From the cell containing the given text, extract its center point as (X, Y) coordinate. 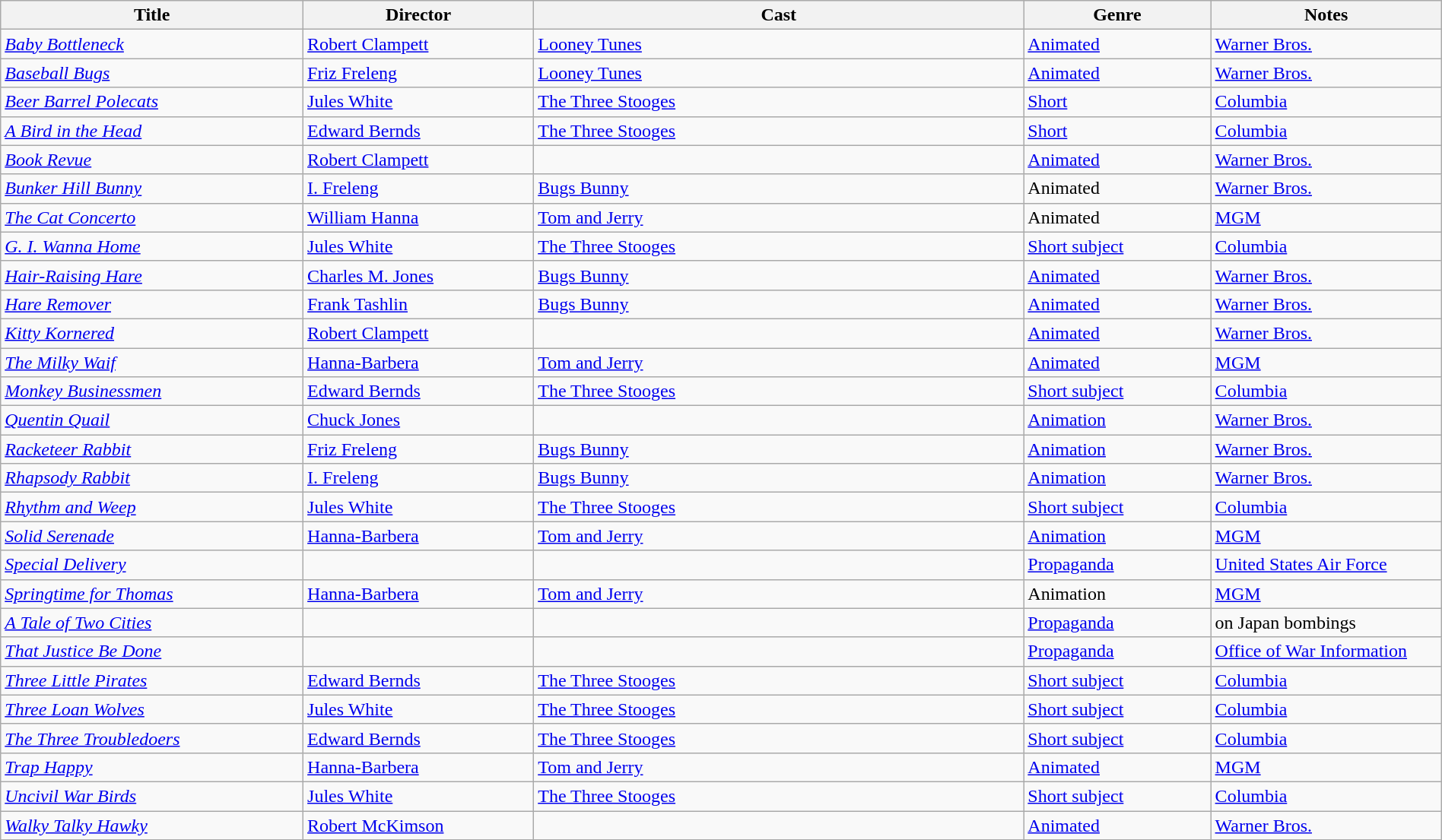
Beer Barrel Polecats (152, 102)
Racketeer Rabbit (152, 449)
United States Air Force (1326, 565)
Baby Bottleneck (152, 44)
Frank Tashlin (418, 304)
The Milky Waif (152, 363)
Bunker Hill Bunny (152, 189)
Springtime for Thomas (152, 594)
Notes (1326, 15)
Kitty Kornered (152, 333)
Uncivil War Birds (152, 796)
Three Loan Wolves (152, 709)
Rhapsody Rabbit (152, 478)
on Japan bombings (1326, 623)
Hare Remover (152, 304)
A Bird in the Head (152, 131)
Trap Happy (152, 767)
Charles M. Jones (418, 275)
Cast (779, 15)
The Cat Concerto (152, 217)
Quentin Quail (152, 420)
Special Delivery (152, 565)
The Three Troubledoers (152, 738)
Hair-Raising Hare (152, 275)
Monkey Businessmen (152, 391)
Solid Serenade (152, 536)
Baseball Bugs (152, 73)
A Tale of Two Cities (152, 623)
G. I. Wanna Home (152, 246)
Chuck Jones (418, 420)
Robert McKimson (418, 825)
Book Revue (152, 160)
Three Little Pirates (152, 680)
Rhythm and Weep (152, 507)
Genre (1117, 15)
Office of War Information (1326, 651)
That Justice Be Done (152, 651)
William Hanna (418, 217)
Walky Talky Hawky (152, 825)
Title (152, 15)
Director (418, 15)
